Locate the cell with the specified text and output its [X, Y] center coordinate. 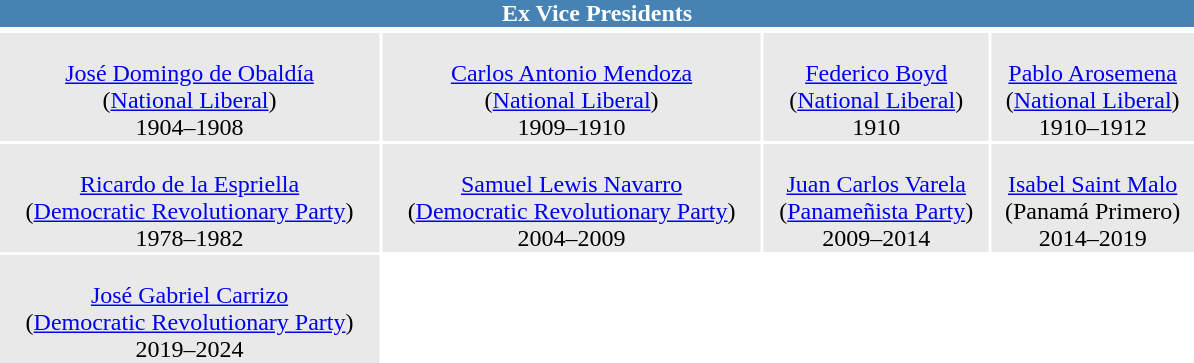
José Gabriel Carrizo (Democratic Revolutionary Party) 2019–2024 [190, 309]
Ricardo de la Espriella(Democratic Revolutionary Party) 1978–1982 [190, 198]
Juan Carlos Varela (Panameñista Party) 2009–2014 [876, 198]
Pablo Arosemena(National Liberal) 1910–1912 [1092, 87]
Ex Vice Presidents [597, 14]
Federico Boyd(National Liberal) 1910 [876, 87]
Carlos Antonio Mendoza(National Liberal) 1909–1910 [572, 87]
Samuel Lewis Navarro (Democratic Revolutionary Party) 2004–2009 [572, 198]
Isabel Saint Malo (Panamá Primero) 2014–2019 [1092, 198]
José Domingo de Obaldía(National Liberal) 1904–1908 [190, 87]
